Locate the cell with the specified text and output its [X, Y] center coordinate. 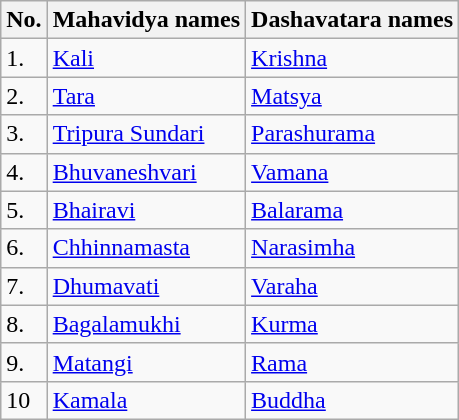
Parashurama [352, 134]
10 [24, 400]
Buddha [352, 400]
Tara [146, 96]
Mahavidya names [146, 20]
Balarama [352, 210]
Bhairavi [146, 210]
No. [24, 20]
6. [24, 248]
1. [24, 58]
Tripura Sundari [146, 134]
Dashavatara names [352, 20]
Chhinnamasta [146, 248]
7. [24, 286]
Matsya [352, 96]
Kamala [146, 400]
Vamana [352, 172]
8. [24, 324]
2. [24, 96]
9. [24, 362]
Kurma [352, 324]
5. [24, 210]
Krishna [352, 58]
Dhumavati [146, 286]
Bhuvaneshvari [146, 172]
4. [24, 172]
Rama [352, 362]
Bagalamukhi [146, 324]
Varaha [352, 286]
3. [24, 134]
Narasimha [352, 248]
Kali [146, 58]
Matangi [146, 362]
